Find where the given text appears and provide that cell's center as (X, Y) coordinate. 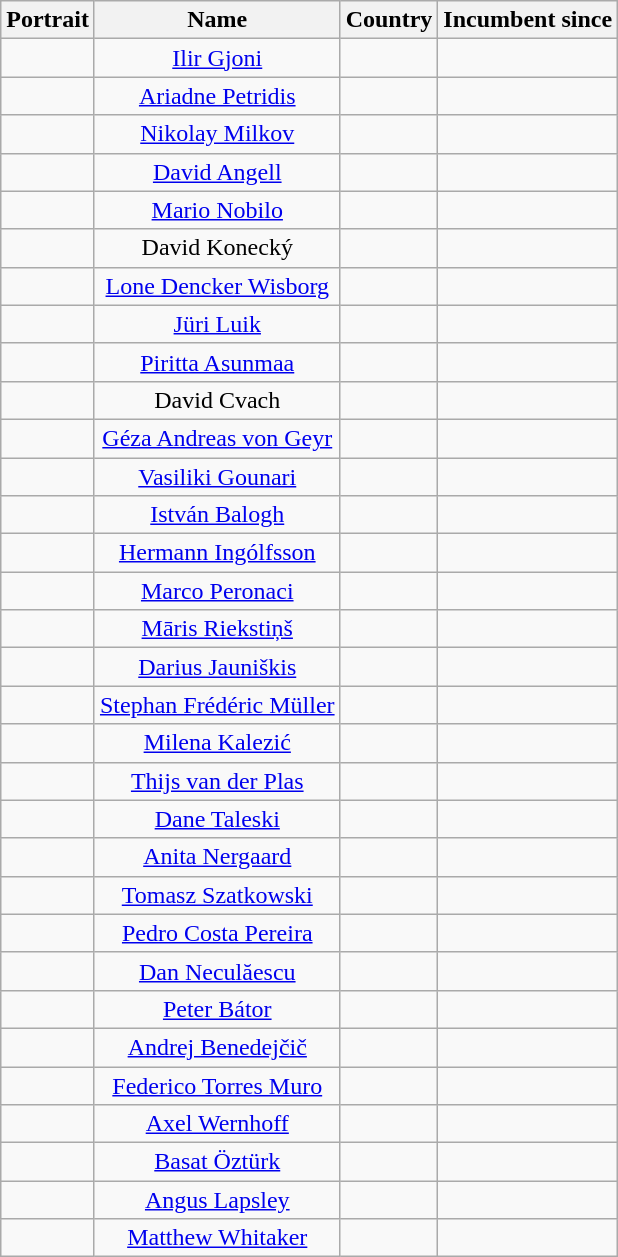
Tomasz Szatkowski (217, 895)
Stephan Frédéric Müller (217, 705)
Nikolay Milkov (217, 134)
Jüri Luik (217, 324)
Axel Wernhoff (217, 1124)
Pedro Costa Pereira (217, 933)
Ariadne Petridis (217, 96)
Marco Peronaci (217, 591)
Dan Neculăescu (217, 971)
Vasiliki Gounari (217, 477)
Piritta Asunmaa (217, 362)
Name (217, 20)
David Konecký (217, 248)
Mario Nobilo (217, 210)
Thijs van der Plas (217, 781)
Lone Dencker Wisborg (217, 286)
Darius Jauniškis (217, 667)
Federico Torres Muro (217, 1085)
Anita Nergaard (217, 857)
Māris Riekstiņš (217, 629)
István Balogh (217, 515)
Ilir Gjoni (217, 58)
Milena Kalezić (217, 743)
Géza Andreas von Geyr (217, 438)
Angus Lapsley (217, 1200)
Andrej Benedejčič (217, 1047)
Peter Bátor (217, 1009)
Dane Taleski (217, 819)
David Cvach (217, 400)
Country (389, 20)
Matthew Whitaker (217, 1238)
Hermann Ingólfsson (217, 553)
Incumbent since (528, 20)
David Angell (217, 172)
Basat Öztürk (217, 1162)
Portrait (48, 20)
